Scan for the cell matching the given text and deliver its [X, Y] coordinate at center. 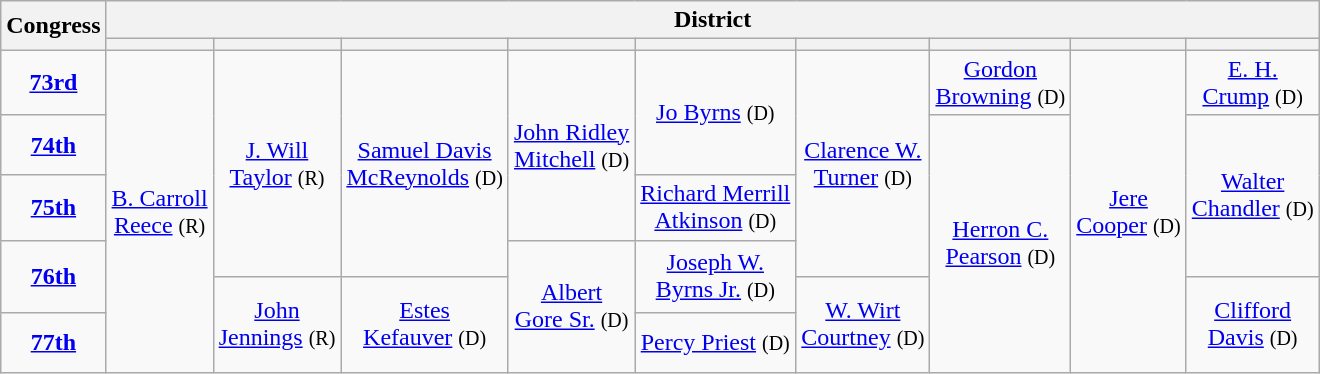
EstesKefauver (D) [425, 324]
Richard MerrillAtkinson (D) [716, 208]
E. H.Crump (D) [1252, 82]
JereCooper (D) [1129, 211]
WalterChandler (D) [1252, 196]
JohnJennings (R) [277, 324]
76th [54, 276]
Percy Priest (D) [716, 342]
Congress [54, 26]
Samuel DavisMcReynolds (D) [425, 163]
73rd [54, 82]
77th [54, 342]
AlbertGore Sr. (D) [571, 306]
Clarence W.Turner (D) [863, 163]
District [712, 20]
Herron C.Pearson (D) [1000, 244]
J. WillTaylor (R) [277, 163]
CliffordDavis (D) [1252, 324]
Jo Byrns (D) [716, 112]
GordonBrowning (D) [1000, 82]
74th [54, 145]
75th [54, 208]
Joseph W.Byrns Jr. (D) [716, 276]
B. CarrollReece (R) [160, 211]
John RidleyMitchell (D) [571, 145]
W. WirtCourtney (D) [863, 324]
